Pinpoint the cell where the given text exists, returning its (X, Y) midpoint coordinate. 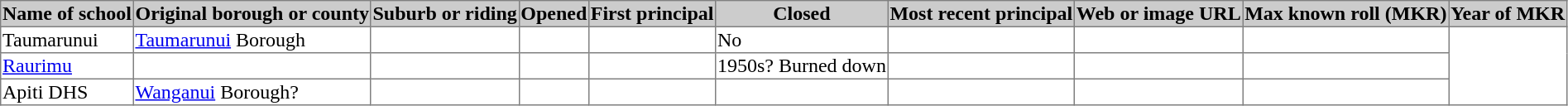
Max known roll (MKR) (1345, 14)
First principal (652, 14)
Suburb or riding (445, 14)
Original borough or county (252, 14)
Apiti DHS (67, 92)
Year of MKR (1508, 14)
No (802, 40)
1950s? Burned down (802, 66)
Most recent principal (981, 14)
Closed (802, 14)
Raurimu (67, 66)
Taumarunui Borough (252, 40)
Web or image URL (1158, 14)
Opened (554, 14)
Name of school (67, 14)
Taumarunui (67, 40)
Wanganui Borough? (252, 92)
